Provide the (X, Y) coordinate of the cell's center where the given text is located.  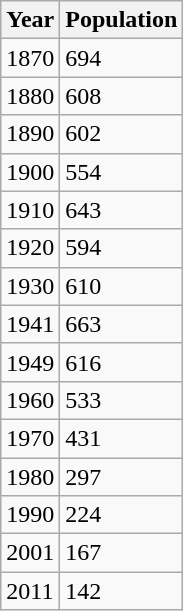
608 (122, 96)
616 (122, 362)
297 (122, 477)
643 (122, 210)
1949 (30, 362)
663 (122, 324)
594 (122, 248)
694 (122, 58)
1970 (30, 438)
431 (122, 438)
610 (122, 286)
1900 (30, 172)
1890 (30, 134)
1880 (30, 96)
1980 (30, 477)
1941 (30, 324)
1960 (30, 400)
167 (122, 553)
Year (30, 20)
Population (122, 20)
533 (122, 400)
1930 (30, 286)
2011 (30, 591)
1870 (30, 58)
1910 (30, 210)
1990 (30, 515)
602 (122, 134)
142 (122, 591)
1920 (30, 248)
554 (122, 172)
2001 (30, 553)
224 (122, 515)
